Output the [x, y] coordinate of the center of the cell containing the given text.  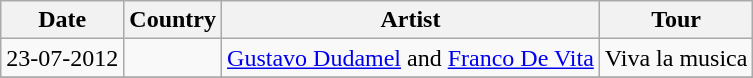
Viva la musica [676, 58]
Artist [411, 20]
Gustavo Dudamel and Franco De Vita [411, 58]
Country [173, 20]
23-07-2012 [62, 58]
Tour [676, 20]
Date [62, 20]
